Identify which cell holds the provided text, then report its (X, Y) central coordinate. 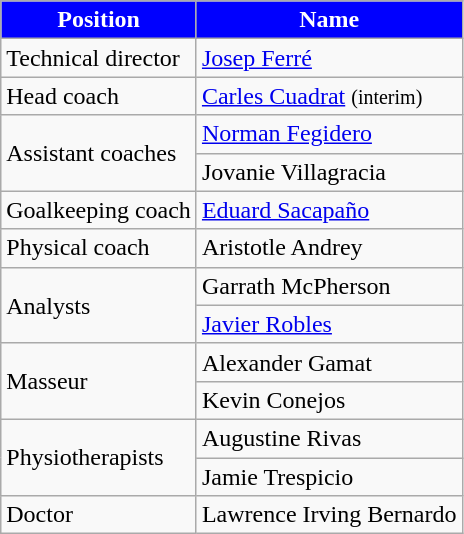
Technical director (99, 58)
Norman Fegidero (329, 134)
Doctor (99, 515)
Name (329, 20)
Jamie Trespicio (329, 477)
Josep Ferré (329, 58)
Goalkeeping coach (99, 210)
Augustine Rivas (329, 438)
Aristotle Andrey (329, 248)
Kevin Conejos (329, 400)
Position (99, 20)
Masseur (99, 381)
Garrath McPherson (329, 286)
Alexander Gamat (329, 362)
Carles Cuadrat (interim) (329, 96)
Physiotherapists (99, 457)
Eduard Sacapaño (329, 210)
Lawrence Irving Bernardo (329, 515)
Javier Robles (329, 324)
Assistant coaches (99, 153)
Head coach (99, 96)
Physical coach (99, 248)
Analysts (99, 305)
Jovanie Villagracia (329, 172)
